Identify which cell holds the provided text, then report its [x, y] central coordinate. 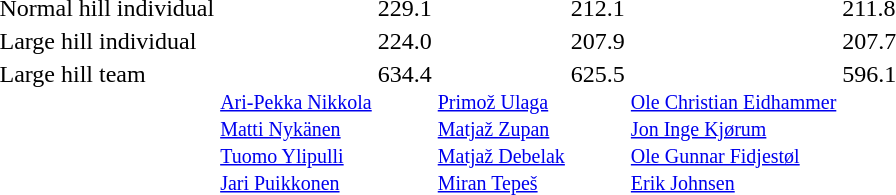
207.9 [598, 41]
224.0 [404, 41]
